Return the [X, Y] coordinate for the center point of the cell that contains the specified text.  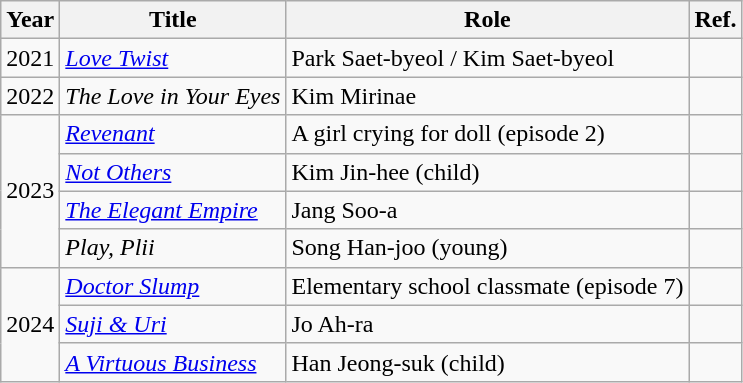
A girl crying for doll (episode 2) [488, 134]
Revenant [173, 134]
Ref. [716, 20]
Han Jeong-suk (child) [488, 362]
Song Han-joo (young) [488, 248]
2022 [30, 96]
2024 [30, 324]
Title [173, 20]
Kim Jin-hee (child) [488, 172]
Play, Plii [173, 248]
Kim Mirinae [488, 96]
2023 [30, 191]
Park Saet-byeol / Kim Saet-byeol [488, 58]
The Love in Your Eyes [173, 96]
Year [30, 20]
Elementary school classmate (episode 7) [488, 286]
Doctor Slump [173, 286]
Role [488, 20]
A Virtuous Business [173, 362]
Jang Soo-a [488, 210]
Suji & Uri [173, 324]
Jo Ah-ra [488, 324]
Love Twist [173, 58]
2021 [30, 58]
The Elegant Empire [173, 210]
Not Others [173, 172]
